For the text-containing cell, return its midpoint in [X, Y] coordinate format. 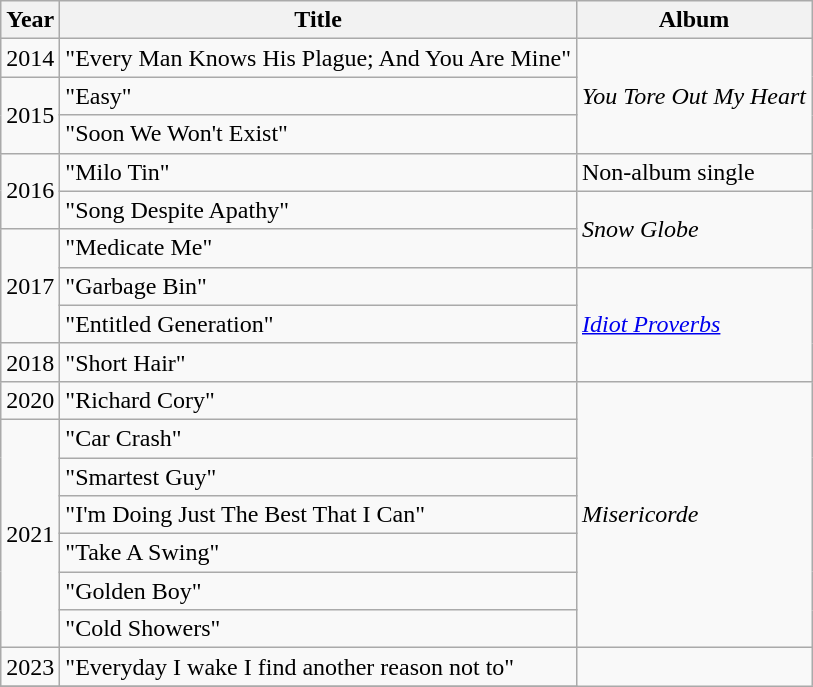
"Soon We Won't Exist" [318, 134]
"Cold Showers" [318, 629]
2023 [30, 667]
Year [30, 20]
2020 [30, 400]
Idiot Proverbs [694, 324]
Title [318, 20]
"Short Hair" [318, 362]
Misericorde [694, 514]
2016 [30, 191]
Snow Globe [694, 229]
"Medicate Me" [318, 248]
"Milo Tin" [318, 172]
"I'm Doing Just The Best That I Can" [318, 515]
"Take A Swing" [318, 553]
"Richard Cory" [318, 400]
"Easy" [318, 96]
"Every Man Knows His Plague; And You Are Mine" [318, 58]
Non-album single [694, 172]
Album [694, 20]
2021 [30, 533]
"Golden Boy" [318, 591]
"Everyday I wake I find another reason not to" [318, 667]
2017 [30, 286]
2014 [30, 58]
"Smartest Guy" [318, 477]
"Garbage Bin" [318, 286]
2015 [30, 115]
"Car Crash" [318, 438]
2018 [30, 362]
"Song Despite Apathy" [318, 210]
"Entitled Generation" [318, 324]
You Tore Out My Heart [694, 96]
